Return the (X, Y) coordinate for the center point of the cell that contains the specified text.  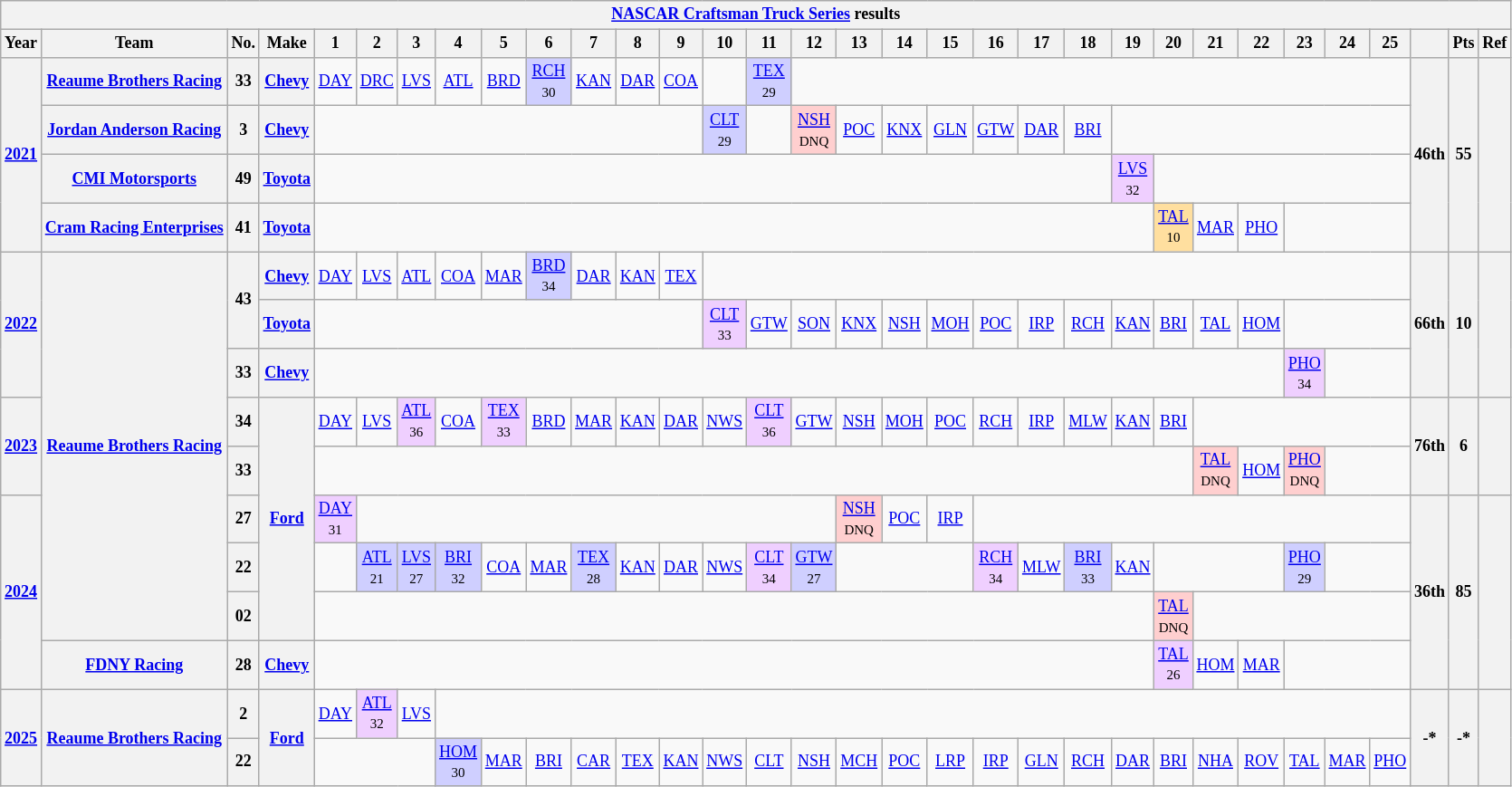
66th (1431, 324)
Cram Racing Enterprises (134, 227)
LVS27 (416, 568)
ROV (1262, 762)
16 (996, 43)
NHA (1215, 762)
46th (1431, 154)
41 (243, 227)
Jordan Anderson Racing (134, 130)
19 (1133, 43)
28 (243, 665)
02 (243, 616)
76th (1431, 446)
8 (637, 43)
7 (594, 43)
PHO34 (1306, 373)
PHODNQ (1306, 470)
9 (681, 43)
11 (769, 43)
CLT29 (724, 130)
DAY31 (335, 519)
Team (134, 43)
Make (286, 43)
CMI Motorsports (134, 178)
Pts (1463, 43)
25 (1391, 43)
TEX33 (503, 422)
BRD34 (549, 276)
LRP (951, 762)
ATL36 (416, 422)
BRI32 (458, 568)
4 (458, 43)
2024 (22, 592)
PHO29 (1306, 568)
1 (335, 43)
ATL32 (377, 714)
2022 (22, 324)
MCH (859, 762)
20 (1173, 43)
36th (1431, 592)
RCH34 (996, 568)
13 (859, 43)
ATL21 (377, 568)
CLT (769, 762)
CLT33 (724, 324)
5 (503, 43)
34 (243, 422)
18 (1088, 43)
14 (905, 43)
27 (243, 519)
15 (951, 43)
DRC (377, 82)
21 (1215, 43)
HOM30 (458, 762)
Year (22, 43)
85 (1463, 592)
BRI33 (1088, 568)
23 (1306, 43)
TEX28 (594, 568)
24 (1347, 43)
FDNY Racing (134, 665)
17 (1041, 43)
55 (1463, 154)
2025 (22, 737)
TAL10 (1173, 227)
2021 (22, 154)
43 (243, 301)
2023 (22, 446)
GTW27 (814, 568)
CAR (594, 762)
TEX29 (769, 82)
SON (814, 324)
No. (243, 43)
LVS32 (1133, 178)
NASCAR Craftsman Truck Series results (756, 14)
RCH30 (549, 82)
CLT34 (769, 568)
TAL26 (1173, 665)
12 (814, 43)
49 (243, 178)
Ref (1495, 43)
CLT36 (769, 422)
